From the cell containing the given text, extract its center point as (X, Y) coordinate. 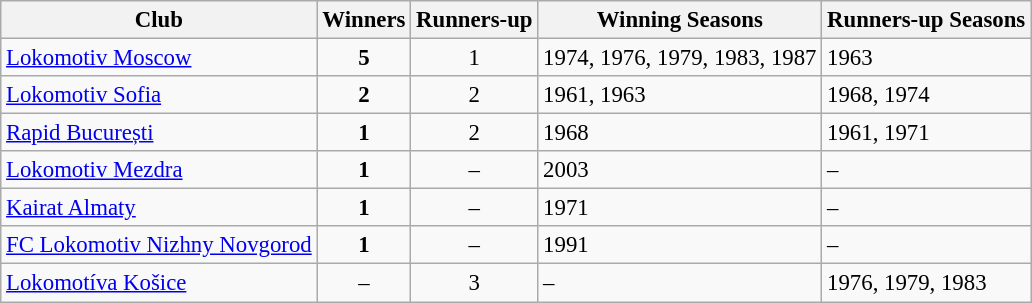
2003 (680, 170)
3 (474, 283)
1991 (680, 245)
1961, 1971 (926, 133)
1974, 1976, 1979, 1983, 1987 (680, 58)
Winning Seasons (680, 20)
Lokomotíva Košice (159, 283)
1968, 1974 (926, 95)
1976, 1979, 1983 (926, 283)
Club (159, 20)
1971 (680, 208)
FC Lokomotiv Nizhny Novgorod (159, 245)
Lokomotiv Moscow (159, 58)
Runners-up Seasons (926, 20)
Runners-up (474, 20)
Winners (364, 20)
Lokomotiv Mezdra (159, 170)
1961, 1963 (680, 95)
Kairat Almaty (159, 208)
1963 (926, 58)
5 (364, 58)
1968 (680, 133)
Lokomotiv Sofia (159, 95)
Rapid București (159, 133)
